Output the (X, Y) coordinate of the center of the cell containing the given text.  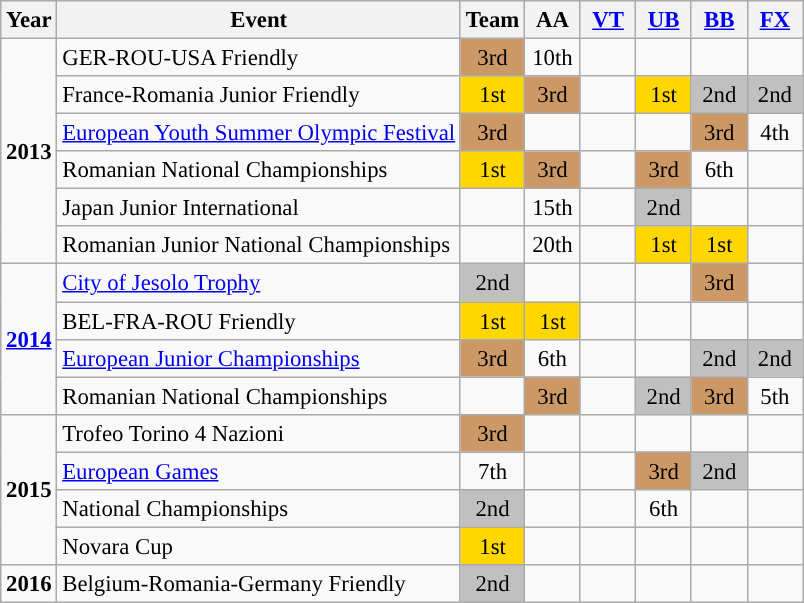
Belgium-Romania-Germany Friendly (259, 584)
Novara Cup (259, 546)
15th (553, 208)
5th (775, 396)
2013 (29, 152)
France-Romania Junior Friendly (259, 95)
2016 (29, 584)
European Games (259, 471)
Team (492, 20)
4th (775, 133)
BB (719, 20)
National Championships (259, 509)
VT (608, 20)
2014 (29, 339)
7th (492, 471)
20th (553, 245)
UB (664, 20)
10th (553, 58)
Event (259, 20)
Romanian Junior National Championships (259, 245)
BEL-FRA-ROU Friendly (259, 321)
Trofeo Torino 4 Nazioni (259, 433)
Japan Junior International (259, 208)
AA (553, 20)
City of Jesolo Trophy (259, 283)
Year (29, 20)
FX (775, 20)
2015 (29, 489)
GER-ROU-USA Friendly (259, 58)
European Junior Championships (259, 358)
European Youth Summer Olympic Festival (259, 133)
